From the cell containing the given text, extract its center point as [X, Y] coordinate. 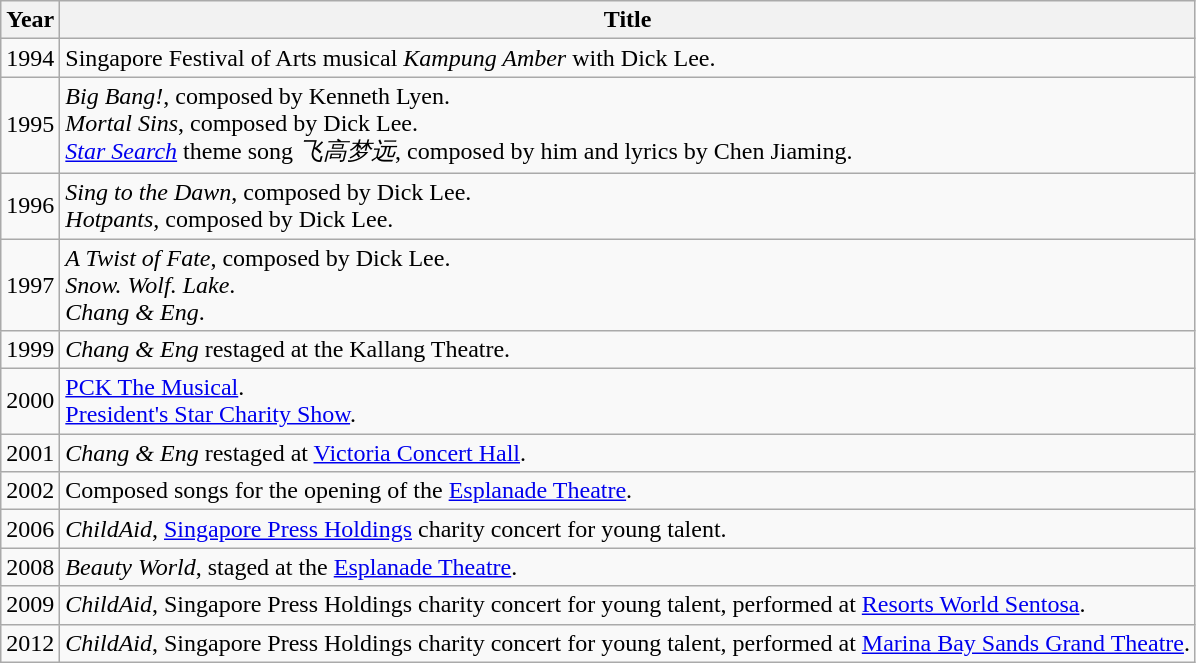
Chang & Eng restaged at the Kallang Theatre. [628, 350]
Year [30, 20]
2009 [30, 605]
1994 [30, 58]
Chang & Eng restaged at Victoria Concert Hall. [628, 453]
A Twist of Fate, composed by Dick Lee.Snow. Wolf. Lake.Chang & Eng. [628, 284]
2000 [30, 402]
ChildAid, Singapore Press Holdings charity concert for young talent, performed at Marina Bay Sands Grand Theatre. [628, 643]
Composed songs for the opening of the Esplanade Theatre. [628, 491]
Singapore Festival of Arts musical Kampung Amber with Dick Lee. [628, 58]
ChildAid, Singapore Press Holdings charity concert for young talent, performed at Resorts World Sentosa. [628, 605]
2006 [30, 529]
1996 [30, 206]
2012 [30, 643]
PCK The Musical.President's Star Charity Show. [628, 402]
2002 [30, 491]
1995 [30, 126]
2008 [30, 567]
ChildAid, Singapore Press Holdings charity concert for young talent. [628, 529]
Sing to the Dawn, composed by Dick Lee.Hotpants, composed by Dick Lee. [628, 206]
Big Bang!, composed by Kenneth Lyen.Mortal Sins, composed by Dick Lee.Star Search theme song 飞高梦远, composed by him and lyrics by Chen Jiaming. [628, 126]
Title [628, 20]
Beauty World, staged at the Esplanade Theatre. [628, 567]
1999 [30, 350]
2001 [30, 453]
1997 [30, 284]
